Output the [x, y] coordinate of the center of the cell containing the given text.  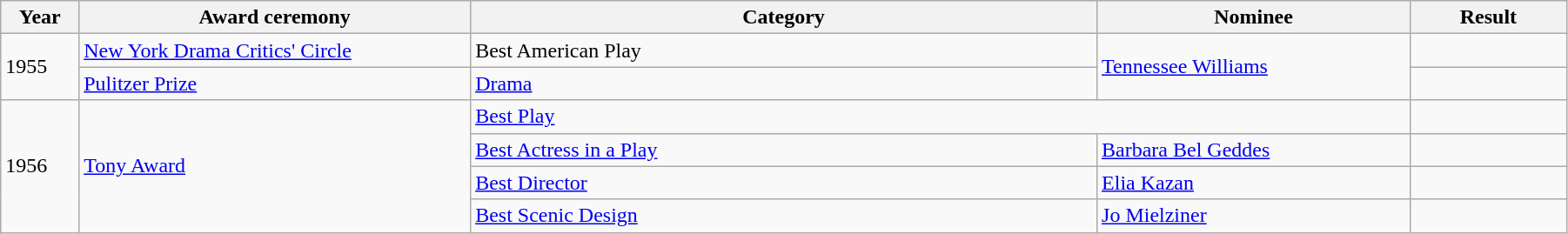
Jo Mielziner [1254, 216]
Best Play [941, 117]
Elia Kazan [1254, 183]
New York Drama Critics' Circle [275, 50]
Nominee [1254, 17]
Tennessee Williams [1254, 67]
Best Scenic Design [784, 216]
Barbara Bel Geddes [1254, 150]
Tony Award [275, 166]
Year [40, 17]
Best Director [784, 183]
Drama [784, 84]
Best American Play [784, 50]
Category [784, 17]
Best Actress in a Play [784, 150]
Pulitzer Prize [275, 84]
1955 [40, 67]
1956 [40, 166]
Award ceremony [275, 17]
Result [1488, 17]
